Search for the cell housing the specified text and yield its [x, y] center coordinate. 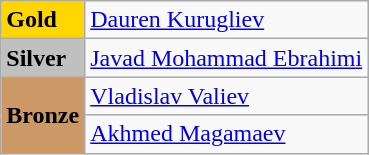
Akhmed Magamaev [226, 134]
Dauren Kurugliev [226, 20]
Gold [43, 20]
Vladislav Valiev [226, 96]
Javad Mohammad Ebrahimi [226, 58]
Bronze [43, 115]
Silver [43, 58]
